From the cell containing the given text, extract its center point as [X, Y] coordinate. 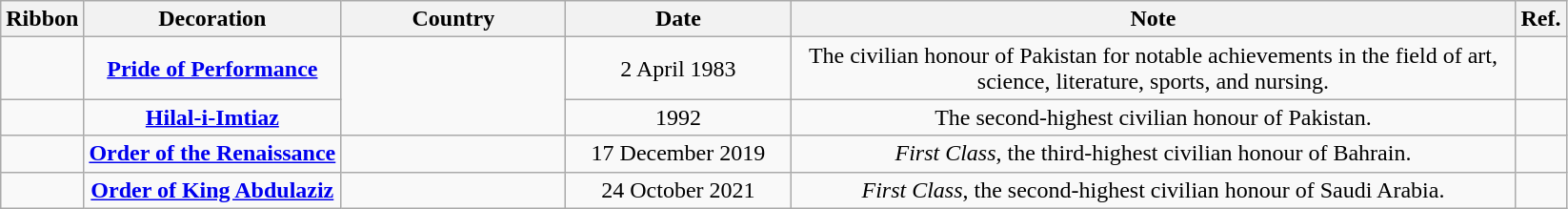
Date [678, 19]
Decoration [212, 19]
Hilal-i-Imtiaz [212, 117]
24 October 2021 [678, 190]
Ribbon [42, 19]
The civilian honour of Pakistan for notable achievements in the field of art, science, literature, sports, and nursing. [1153, 69]
The second-highest civilian honour of Pakistan. [1153, 117]
1992 [678, 117]
2 April 1983 [678, 69]
17 December 2019 [678, 154]
Pride of Performance [212, 69]
Country [453, 19]
Ref. [1541, 19]
First Class, the third-highest civilian honour of Bahrain. [1153, 154]
First Class, the second-highest civilian honour of Saudi Arabia. [1153, 190]
Order of the Renaissance [212, 154]
Order of King Abdulaziz [212, 190]
Note [1153, 19]
